Scan for the cell matching the given text and deliver its (X, Y) coordinate at center. 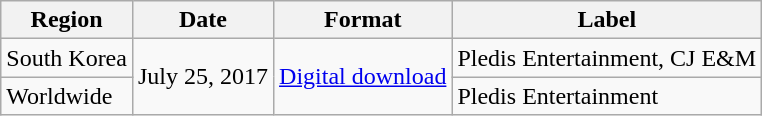
Date (202, 20)
South Korea (67, 58)
Format (363, 20)
Digital download (363, 77)
Pledis Entertainment, CJ E&M (607, 58)
Region (67, 20)
Pledis Entertainment (607, 96)
July 25, 2017 (202, 77)
Worldwide (67, 96)
Label (607, 20)
